For the text-containing cell, return its midpoint in (x, y) coordinate format. 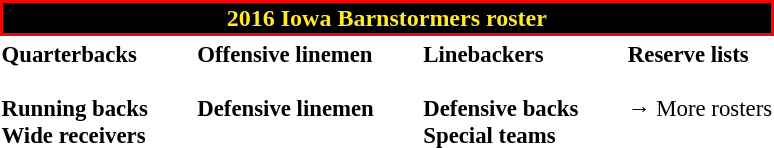
2016 Iowa Barnstormers roster (387, 18)
